Return the [X, Y] coordinate for the center point of the cell that contains the specified text.  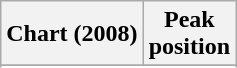
Chart (2008) [72, 34]
Peakposition [189, 34]
